Capture the cell that displays the provided text and extract its (x, y) central coordinate. 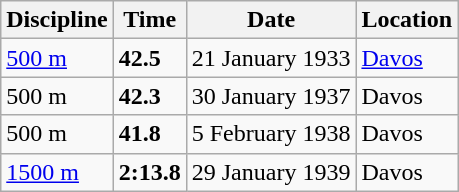
Location (407, 20)
29 January 1939 (271, 172)
41.8 (150, 134)
Discipline (57, 20)
2:13.8 (150, 172)
30 January 1937 (271, 96)
42.3 (150, 96)
Time (150, 20)
1500 m (57, 172)
21 January 1933 (271, 58)
Date (271, 20)
5 February 1938 (271, 134)
42.5 (150, 58)
